Find where the given text appears and provide that cell's center as (X, Y) coordinate. 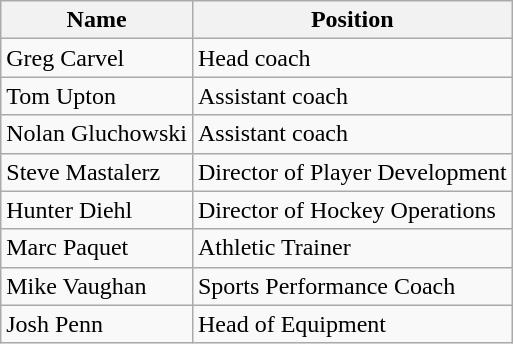
Mike Vaughan (97, 286)
Head coach (352, 58)
Name (97, 20)
Marc Paquet (97, 248)
Steve Mastalerz (97, 172)
Josh Penn (97, 324)
Sports Performance Coach (352, 286)
Head of Equipment (352, 324)
Director of Hockey Operations (352, 210)
Tom Upton (97, 96)
Hunter Diehl (97, 210)
Athletic Trainer (352, 248)
Director of Player Development (352, 172)
Nolan Gluchowski (97, 134)
Greg Carvel (97, 58)
Position (352, 20)
